Scan for the cell matching the given text and deliver its [X, Y] coordinate at center. 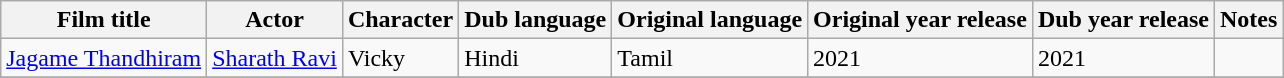
Dub year release [1123, 20]
Original year release [920, 20]
Actor [275, 20]
Notes [1249, 20]
Hindi [536, 58]
Sharath Ravi [275, 58]
Character [400, 20]
Dub language [536, 20]
Vicky [400, 58]
Jagame Thandhiram [104, 58]
Tamil [710, 58]
Film title [104, 20]
Original language [710, 20]
